Scan for the cell matching the given text and deliver its [X, Y] coordinate at center. 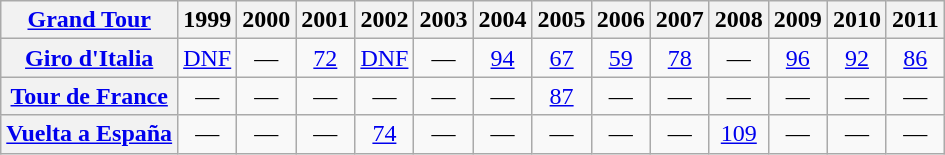
67 [562, 58]
2008 [738, 20]
2006 [620, 20]
2009 [798, 20]
Grand Tour [90, 20]
2001 [326, 20]
Vuelta a España [90, 134]
96 [798, 58]
74 [384, 134]
109 [738, 134]
78 [680, 58]
Tour de France [90, 96]
87 [562, 96]
2005 [562, 20]
72 [326, 58]
2003 [444, 20]
2010 [856, 20]
92 [856, 58]
2007 [680, 20]
2002 [384, 20]
59 [620, 58]
94 [502, 58]
2004 [502, 20]
2011 [915, 20]
Giro d'Italia [90, 58]
86 [915, 58]
1999 [208, 20]
2000 [266, 20]
